Locate the cell with the specified text and output its (x, y) center coordinate. 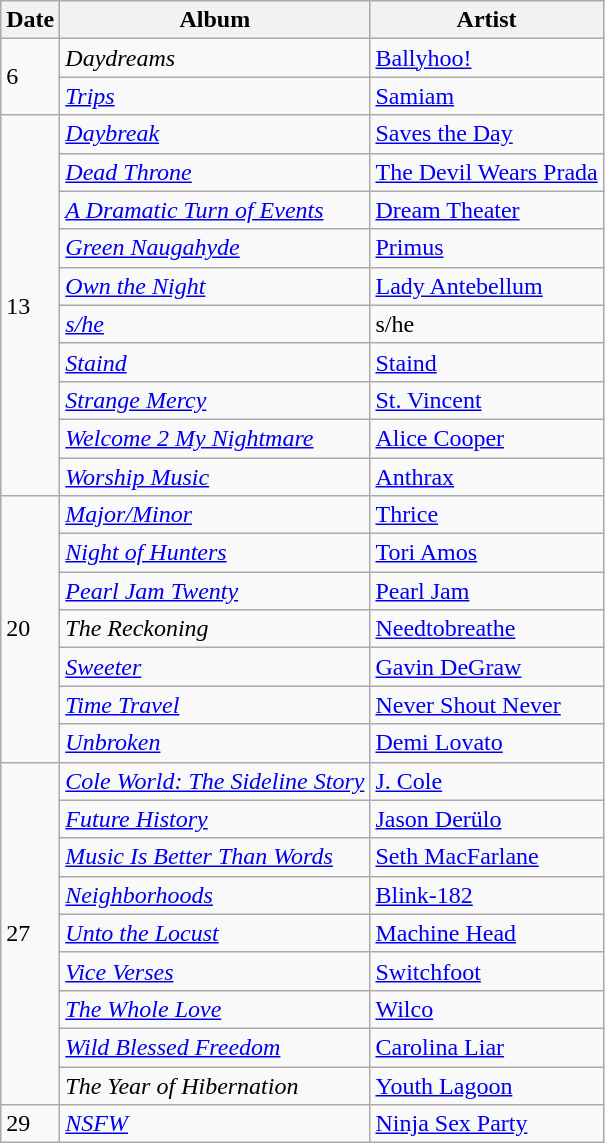
Unbroken (215, 743)
Jason Derülo (486, 819)
Wilco (486, 1009)
Trips (215, 96)
29 (30, 1124)
A Dramatic Turn of Events (215, 210)
Ninja Sex Party (486, 1124)
Primus (486, 248)
Switchfoot (486, 971)
Cole World: The Sideline Story (215, 781)
13 (30, 306)
Lady Antebellum (486, 286)
Major/Minor (215, 515)
Blink-182 (486, 895)
Alice Cooper (486, 438)
20 (30, 629)
Daybreak (215, 134)
Future History (215, 819)
Never Shout Never (486, 705)
J. Cole (486, 781)
Vice Verses (215, 971)
Machine Head (486, 933)
Worship Music (215, 477)
The Year of Hibernation (215, 1085)
Carolina Liar (486, 1047)
Pearl Jam Twenty (215, 591)
6 (30, 77)
Date (30, 20)
Wild Blessed Freedom (215, 1047)
Dead Throne (215, 172)
Welcome 2 My Nightmare (215, 438)
Strange Mercy (215, 400)
Album (215, 20)
The Devil Wears Prada (486, 172)
Tori Amos (486, 553)
Gavin DeGraw (486, 667)
Demi Lovato (486, 743)
Neighborhoods (215, 895)
Sweeter (215, 667)
St. Vincent (486, 400)
Unto the Locust (215, 933)
Samiam (486, 96)
Ballyhoo! (486, 58)
The Whole Love (215, 1009)
Own the Night (215, 286)
Anthrax (486, 477)
The Reckoning (215, 629)
Music Is Better Than Words (215, 857)
Saves the Day (486, 134)
Pearl Jam (486, 591)
NSFW (215, 1124)
Thrice (486, 515)
Time Travel (215, 705)
Dream Theater (486, 210)
Artist (486, 20)
Needtobreathe (486, 629)
Night of Hunters (215, 553)
Seth MacFarlane (486, 857)
27 (30, 934)
Daydreams (215, 58)
Youth Lagoon (486, 1085)
Green Naugahyde (215, 248)
